Extract the [X, Y] coordinate from the center of the cell holding the provided text.  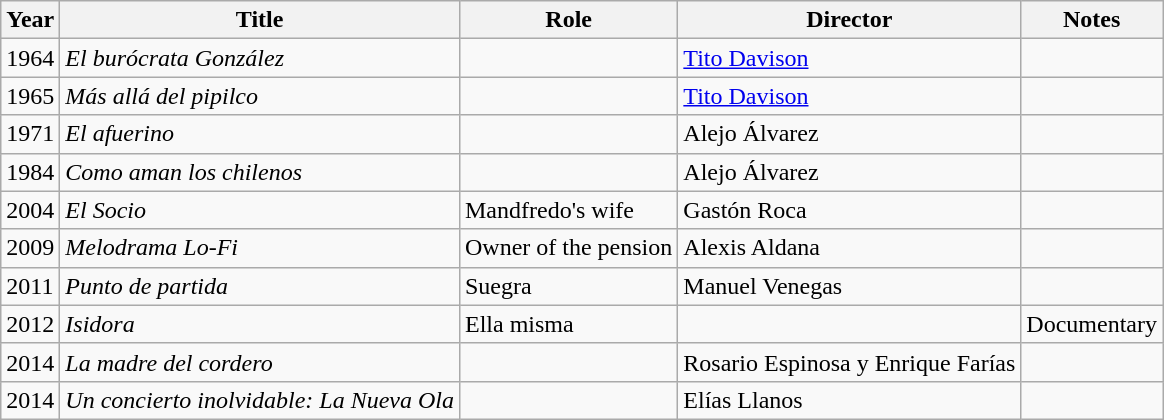
Documentary [1092, 324]
Gastón Roca [850, 210]
El afuerino [260, 134]
2012 [30, 324]
El Socio [260, 210]
2011 [30, 286]
1984 [30, 172]
Notes [1092, 20]
Role [568, 20]
Como aman los chilenos [260, 172]
Un concierto inolvidable: La Nueva Ola [260, 400]
Melodrama Lo-Fi [260, 248]
Rosario Espinosa y Enrique Farías [850, 362]
Manuel Venegas [850, 286]
Elías Llanos [850, 400]
Punto de partida [260, 286]
La madre del cordero [260, 362]
1965 [30, 96]
Year [30, 20]
1971 [30, 134]
2004 [30, 210]
Ella misma [568, 324]
Alexis Aldana [850, 248]
2009 [30, 248]
1964 [30, 58]
Suegra [568, 286]
Owner of the pension [568, 248]
Más allá del pipilco [260, 96]
Director [850, 20]
Title [260, 20]
Isidora [260, 324]
Mandfredo's wife [568, 210]
El burócrata González [260, 58]
